Identify which cell holds the provided text, then report its [X, Y] central coordinate. 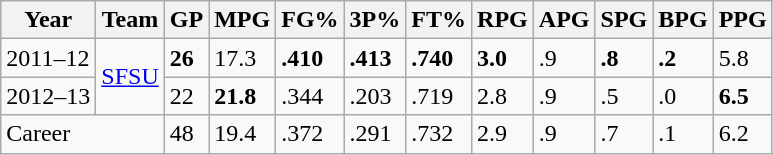
MPG [242, 20]
.0 [683, 96]
Year [48, 20]
.372 [310, 134]
6.2 [742, 134]
.344 [310, 96]
SPG [624, 20]
FT% [439, 20]
Team [130, 20]
3.0 [503, 58]
5.8 [742, 58]
Career [83, 134]
2012–13 [48, 96]
21.8 [242, 96]
.291 [375, 134]
.7 [624, 134]
SFSU [130, 77]
.413 [375, 58]
26 [186, 58]
.740 [439, 58]
RPG [503, 20]
PPG [742, 20]
.1 [683, 134]
3P% [375, 20]
17.3 [242, 58]
GP [186, 20]
2.9 [503, 134]
.203 [375, 96]
6.5 [742, 96]
2.8 [503, 96]
.2 [683, 58]
.719 [439, 96]
2011–12 [48, 58]
22 [186, 96]
19.4 [242, 134]
FG% [310, 20]
APG [564, 20]
.410 [310, 58]
BPG [683, 20]
48 [186, 134]
.732 [439, 134]
.8 [624, 58]
.5 [624, 96]
